Determine the (x, y) coordinate at the center of the cell enclosing the given text.  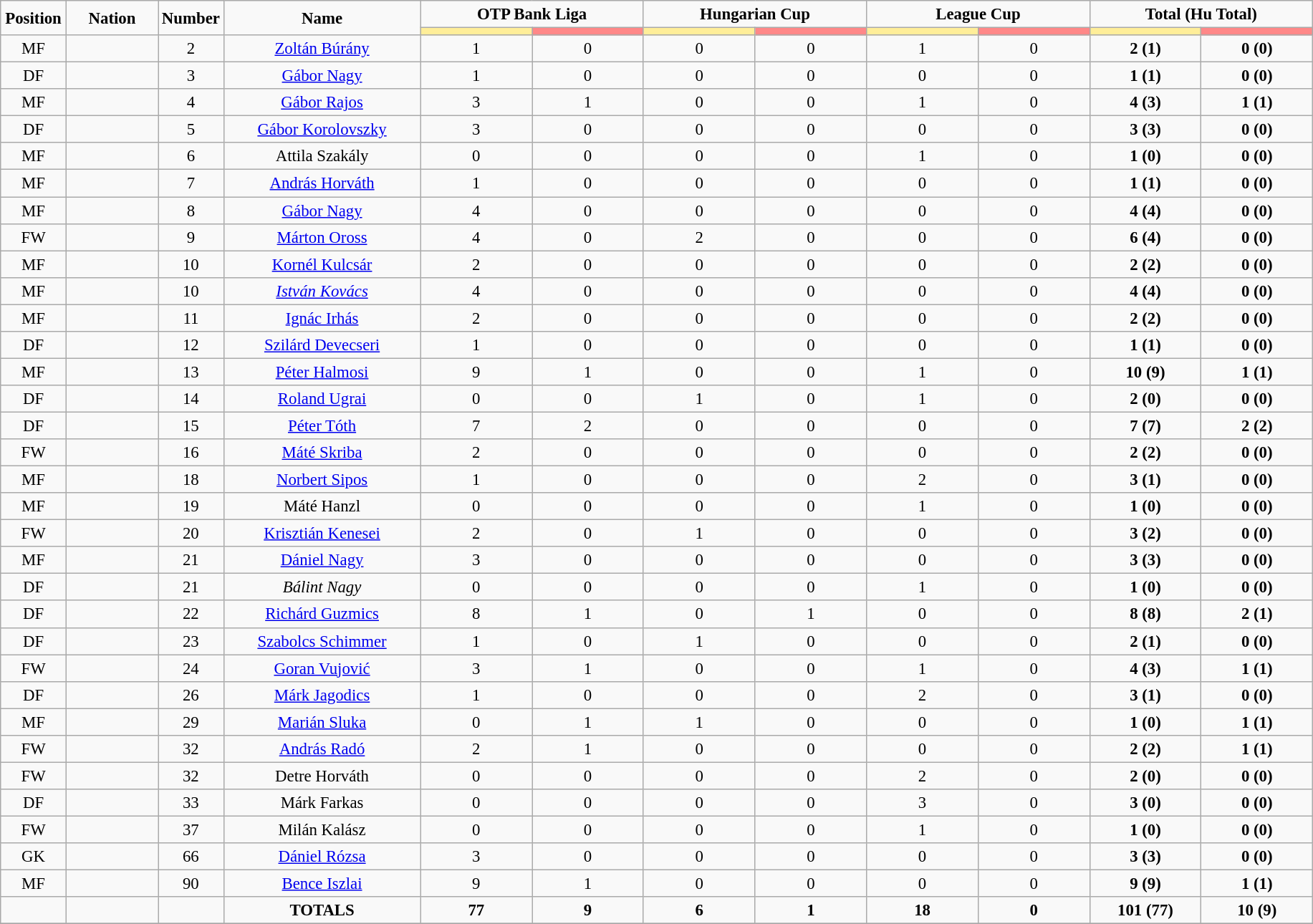
András Radó (322, 749)
Gábor Korolovszky (322, 130)
András Horváth (322, 183)
20 (191, 534)
14 (191, 399)
Position (34, 18)
Bálint Nagy (322, 587)
Dániel Rózsa (322, 857)
66 (191, 857)
Márk Farkas (322, 803)
5 (191, 130)
Márk Jagodics (322, 695)
Péter Tóth (322, 425)
Attila Szakály (322, 157)
Hungarian Cup (755, 14)
OTP Bank Liga (532, 14)
37 (191, 829)
24 (191, 668)
Gábor Rajos (322, 102)
Márton Oross (322, 237)
Number (191, 18)
Ignác Irhás (322, 318)
8 (8) (1145, 615)
29 (191, 722)
TOTALS (322, 910)
12 (191, 345)
33 (191, 803)
7 (7) (1145, 425)
GK (34, 857)
Kornél Kulcsár (322, 264)
Bence Iszlai (322, 884)
Detre Horváth (322, 776)
Szabolcs Schimmer (322, 641)
Szilárd Devecseri (322, 345)
Krisztián Kenesei (322, 534)
Total (Hu Total) (1201, 14)
Milán Kalász (322, 829)
Norbert Sipos (322, 480)
Dániel Nagy (322, 560)
3 (0) (1145, 803)
90 (191, 884)
16 (191, 453)
Roland Ugrai (322, 399)
Péter Halmosi (322, 372)
Marián Sluka (322, 722)
9 (9) (1145, 884)
101 (77) (1145, 910)
23 (191, 641)
22 (191, 615)
11 (191, 318)
13 (191, 372)
League Cup (978, 14)
Richárd Guzmics (322, 615)
3 (2) (1145, 534)
19 (191, 506)
Máté Hanzl (322, 506)
77 (476, 910)
6 (4) (1145, 237)
15 (191, 425)
26 (191, 695)
Name (322, 18)
Goran Vujović (322, 668)
Zoltán Búrány (322, 49)
István Kovács (322, 291)
Nation (112, 18)
Máté Skriba (322, 453)
